Output the (X, Y) coordinate of the center of the cell containing the given text.  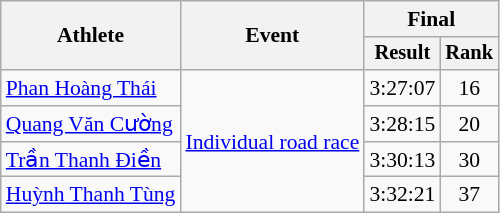
Rank (469, 54)
Phan Hoàng Thái (91, 88)
Huỳnh Thanh Tùng (91, 195)
3:30:13 (402, 160)
Final (431, 19)
Result (402, 54)
3:27:07 (402, 88)
3:28:15 (402, 124)
Trần Thanh Điền (91, 160)
37 (469, 195)
3:32:21 (402, 195)
Quang Văn Cường (91, 124)
Event (272, 36)
Athlete (91, 36)
20 (469, 124)
30 (469, 160)
Individual road race (272, 141)
16 (469, 88)
